Search for the cell housing the specified text and yield its (X, Y) center coordinate. 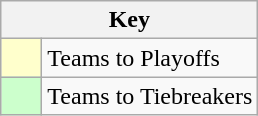
Key (130, 20)
Teams to Tiebreakers (150, 96)
Teams to Playoffs (150, 58)
